Return the [X, Y] coordinate for the center point of the cell that contains the specified text.  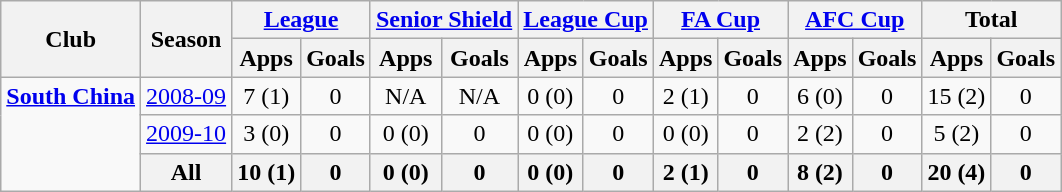
20 (4) [956, 172]
15 (2) [956, 96]
8 (2) [820, 172]
Season [186, 39]
3 (0) [266, 134]
Senior Shield [444, 20]
Club [71, 39]
10 (1) [266, 172]
FA Cup [720, 20]
South China [71, 134]
2009-10 [186, 134]
AFC Cup [855, 20]
5 (2) [956, 134]
All [186, 172]
League [302, 20]
2 (2) [820, 134]
6 (0) [820, 96]
League Cup [586, 20]
Total [992, 20]
2008-09 [186, 96]
7 (1) [266, 96]
